Capture the cell that displays the provided text and extract its (x, y) central coordinate. 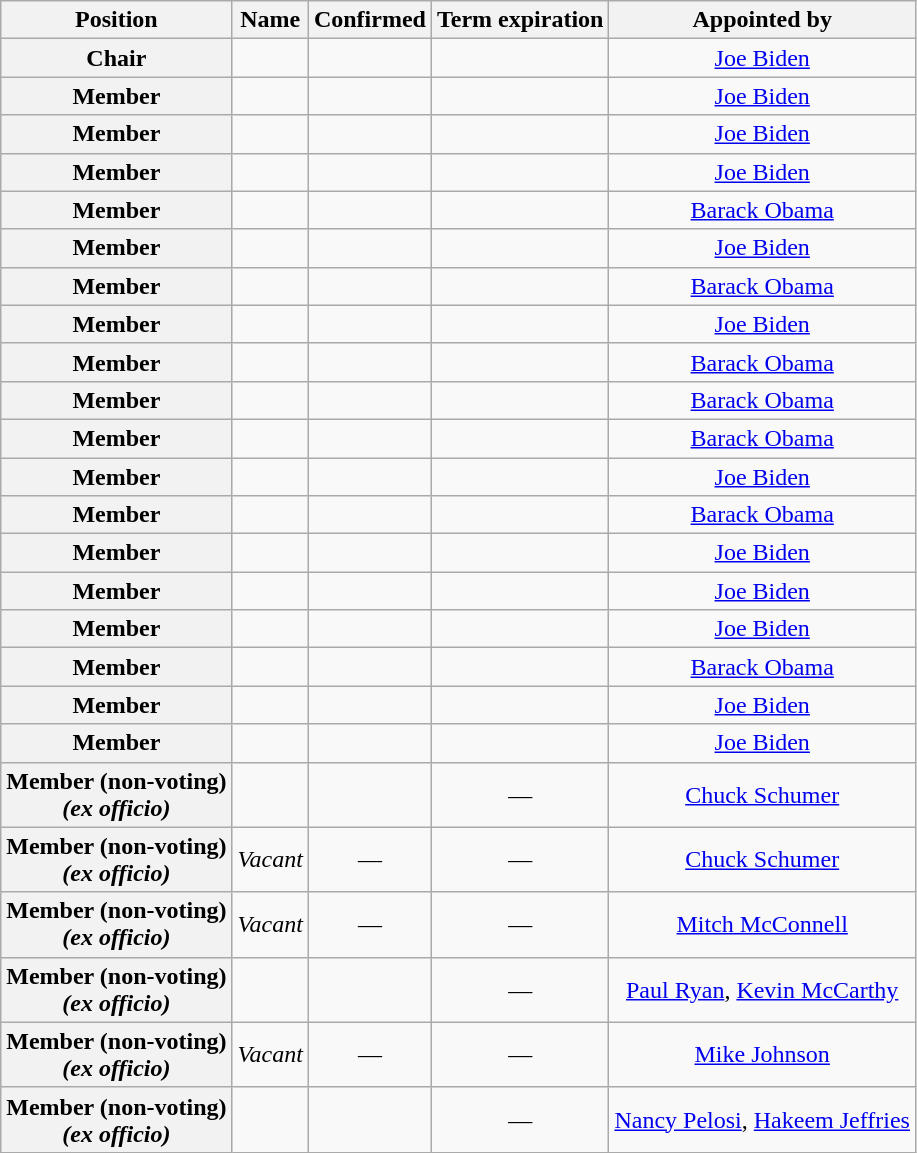
Name (270, 20)
Chair (116, 58)
Confirmed (370, 20)
Paul Ryan, Kevin McCarthy (762, 990)
Mitch McConnell (762, 924)
Appointed by (762, 20)
Position (116, 20)
Term expiration (520, 20)
Mike Johnson (762, 1054)
Nancy Pelosi, Hakeem Jeffries (762, 1120)
